Provide the (x, y) coordinate of the cell's center where the given text is located.  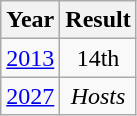
Hosts (98, 96)
2013 (30, 58)
Result (98, 20)
Year (30, 20)
14th (98, 58)
2027 (30, 96)
